Return the (x, y) coordinate for the center point of the cell that contains the specified text.  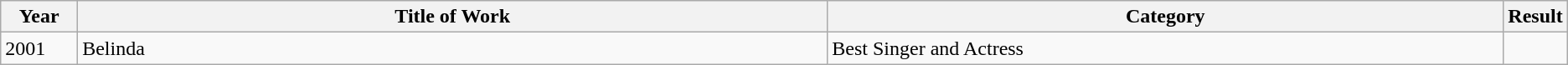
Best Singer and Actress (1166, 48)
Year (39, 17)
Title of Work (452, 17)
2001 (39, 48)
Belinda (452, 48)
Result (1535, 17)
Category (1166, 17)
